From the cell containing the given text, extract its center point as [X, Y] coordinate. 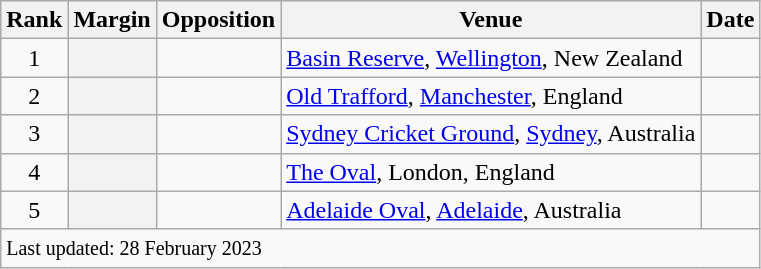
5 [34, 210]
Venue [491, 20]
Opposition [218, 20]
Old Trafford, Manchester, England [491, 96]
Last updated: 28 February 2023 [380, 248]
Date [730, 20]
Margin [112, 20]
2 [34, 96]
Sydney Cricket Ground, Sydney, Australia [491, 134]
Adelaide Oval, Adelaide, Australia [491, 210]
1 [34, 58]
Basin Reserve, Wellington, New Zealand [491, 58]
The Oval, London, England [491, 172]
4 [34, 172]
Rank [34, 20]
3 [34, 134]
